Find where the given text appears and provide that cell's center as (x, y) coordinate. 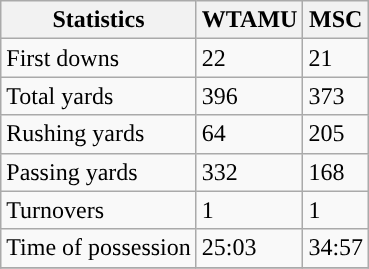
332 (250, 172)
34:57 (336, 248)
21 (336, 58)
Turnovers (99, 210)
64 (250, 134)
373 (336, 96)
396 (250, 96)
Time of possession (99, 248)
22 (250, 58)
205 (336, 134)
WTAMU (250, 20)
Passing yards (99, 172)
25:03 (250, 248)
MSC (336, 20)
Rushing yards (99, 134)
First downs (99, 58)
168 (336, 172)
Statistics (99, 20)
Total yards (99, 96)
